Locate the cell with the specified text and output its (x, y) center coordinate. 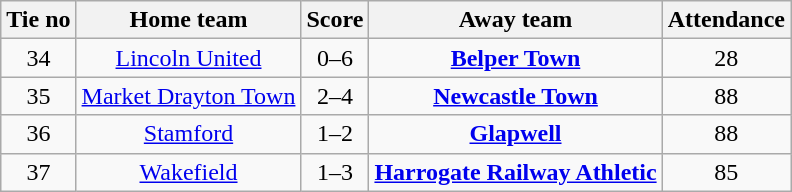
Tie no (38, 20)
34 (38, 58)
Harrogate Railway Athletic (516, 172)
37 (38, 172)
Away team (516, 20)
Stamford (188, 134)
1–3 (335, 172)
1–2 (335, 134)
Score (335, 20)
85 (726, 172)
Newcastle Town (516, 96)
Attendance (726, 20)
2–4 (335, 96)
Home team (188, 20)
36 (38, 134)
Lincoln United (188, 58)
28 (726, 58)
0–6 (335, 58)
Glapwell (516, 134)
35 (38, 96)
Belper Town (516, 58)
Market Drayton Town (188, 96)
Wakefield (188, 172)
